Pinpoint the cell where the given text exists, returning its (X, Y) midpoint coordinate. 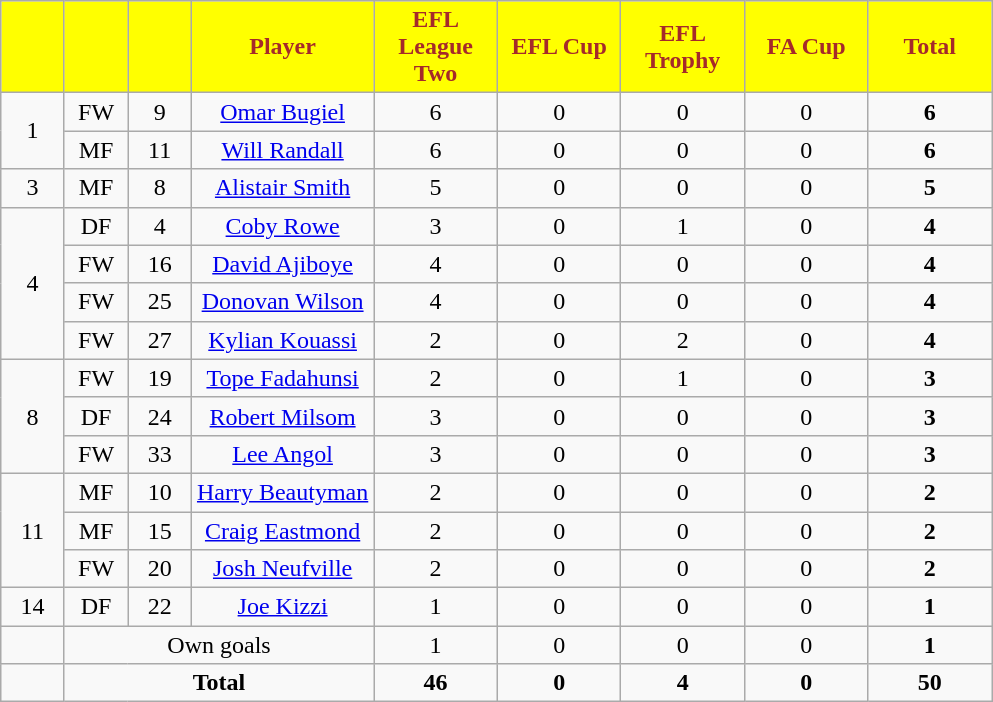
Tope Fadahunsi (282, 378)
FA Cup (806, 47)
14 (33, 607)
Will Randall (282, 150)
15 (160, 531)
EFL Trophy (683, 47)
EFL League Two (436, 47)
9 (160, 112)
19 (160, 378)
Kylian Kouassi (282, 340)
10 (160, 492)
22 (160, 607)
Omar Bugiel (282, 112)
Player (282, 47)
16 (160, 264)
Robert Milsom (282, 416)
24 (160, 416)
27 (160, 340)
Alistair Smith (282, 188)
Joe Kizzi (282, 607)
50 (930, 683)
Josh Neufville (282, 569)
Craig Eastmond (282, 531)
Coby Rowe (282, 226)
20 (160, 569)
EFL Cup (559, 47)
33 (160, 454)
Lee Angol (282, 454)
Harry Beautyman (282, 492)
25 (160, 302)
Donovan Wilson (282, 302)
David Ajiboye (282, 264)
Own goals (218, 645)
46 (436, 683)
